From the cell containing the given text, extract its center point as [x, y] coordinate. 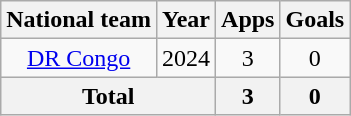
2024 [186, 58]
Year [186, 20]
DR Congo [79, 58]
Total [108, 96]
Goals [315, 20]
Apps [248, 20]
National team [79, 20]
